Search for the cell housing the specified text and yield its (X, Y) center coordinate. 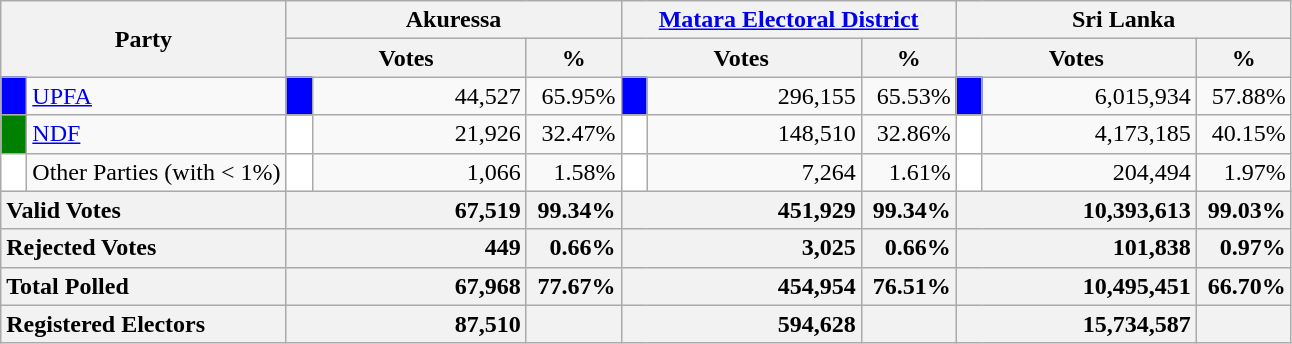
10,393,613 (1076, 210)
10,495,451 (1076, 286)
1,066 (419, 172)
32.86% (908, 134)
67,519 (406, 210)
99.03% (1244, 210)
76.51% (908, 286)
3,025 (741, 248)
101,838 (1076, 248)
1.97% (1244, 172)
66.70% (1244, 286)
148,510 (754, 134)
15,734,587 (1076, 324)
65.95% (574, 96)
296,155 (754, 96)
454,954 (741, 286)
1.61% (908, 172)
77.67% (574, 286)
6,015,934 (1089, 96)
65.53% (908, 96)
204,494 (1089, 172)
Party (144, 39)
0.97% (1244, 248)
Other Parties (with < 1%) (156, 172)
32.47% (574, 134)
67,968 (406, 286)
451,929 (741, 210)
Registered Electors (144, 324)
NDF (156, 134)
40.15% (1244, 134)
594,628 (741, 324)
87,510 (406, 324)
Sri Lanka (1124, 20)
UPFA (156, 96)
Akuressa (454, 20)
Total Polled (144, 286)
4,173,185 (1089, 134)
1.58% (574, 172)
Matara Electoral District (788, 20)
21,926 (419, 134)
44,527 (419, 96)
Rejected Votes (144, 248)
Valid Votes (144, 210)
57.88% (1244, 96)
449 (406, 248)
7,264 (754, 172)
